Extract the [X, Y] coordinate from the center of the cell holding the provided text.  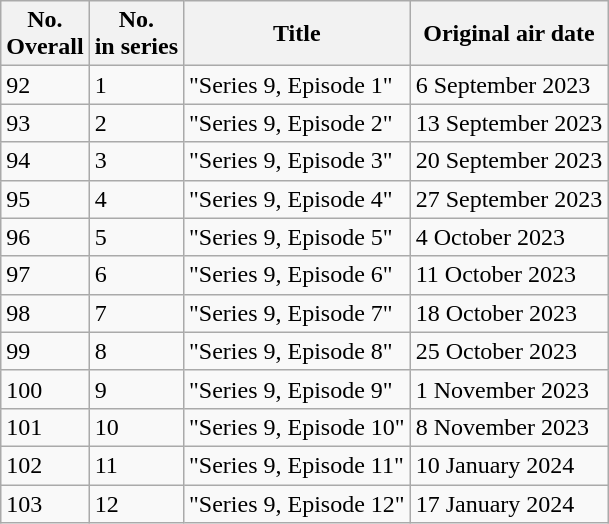
"Series 9, Episode 12" [298, 503]
20 September 2023 [509, 161]
4 October 2023 [509, 237]
"Series 9, Episode 10" [298, 427]
No.in series [136, 34]
9 [136, 389]
6 September 2023 [509, 85]
1 November 2023 [509, 389]
4 [136, 199]
6 [136, 275]
100 [45, 389]
18 October 2023 [509, 313]
97 [45, 275]
94 [45, 161]
13 September 2023 [509, 123]
92 [45, 85]
10 [136, 427]
102 [45, 465]
2 [136, 123]
11 October 2023 [509, 275]
"Series 9, Episode 6" [298, 275]
"Series 9, Episode 1" [298, 85]
"Series 9, Episode 7" [298, 313]
7 [136, 313]
"Series 9, Episode 11" [298, 465]
1 [136, 85]
"Series 9, Episode 2" [298, 123]
"Series 9, Episode 3" [298, 161]
"Series 9, Episode 5" [298, 237]
No.Overall [45, 34]
8 [136, 351]
103 [45, 503]
8 November 2023 [509, 427]
98 [45, 313]
5 [136, 237]
17 January 2024 [509, 503]
27 September 2023 [509, 199]
"Series 9, Episode 4" [298, 199]
Original air date [509, 34]
3 [136, 161]
101 [45, 427]
10 January 2024 [509, 465]
"Series 9, Episode 9" [298, 389]
Title [298, 34]
25 October 2023 [509, 351]
12 [136, 503]
11 [136, 465]
"Series 9, Episode 8" [298, 351]
96 [45, 237]
99 [45, 351]
93 [45, 123]
95 [45, 199]
